Output the [x, y] coordinate of the center of the cell containing the given text.  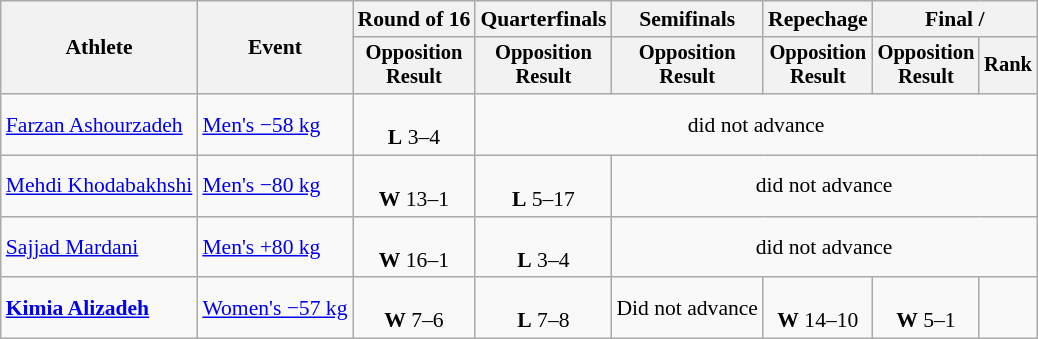
W 13–1 [414, 186]
Repechage [818, 19]
Semifinals [687, 19]
W 5–1 [926, 308]
W 16–1 [414, 248]
Rank [1008, 66]
Men's −80 kg [274, 186]
Did not advance [687, 308]
Sajjad Mardani [100, 248]
Athlete [100, 48]
Farzan Ashourzadeh [100, 124]
W 7–6 [414, 308]
Kimia Alizadeh [100, 308]
Round of 16 [414, 19]
Women's −57 kg [274, 308]
Final / [955, 19]
Men's −58 kg [274, 124]
Mehdi Khodabakhshi [100, 186]
L 5–17 [543, 186]
Event [274, 48]
Quarterfinals [543, 19]
Men's +80 kg [274, 248]
L 7–8 [543, 308]
W 14–10 [818, 308]
